For the text-containing cell, return its midpoint in (x, y) coordinate format. 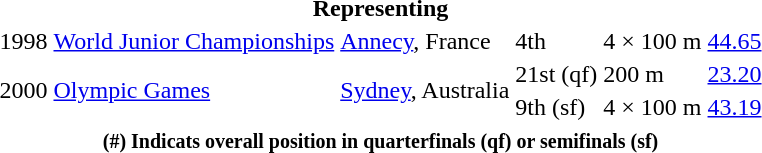
World Junior Championships (194, 41)
4th (556, 41)
200 m (652, 74)
9th (sf) (556, 107)
21st (qf) (556, 74)
Olympic Games (194, 90)
Annecy, France (425, 41)
Sydney, Australia (425, 90)
